Extract the [x, y] coordinate from the center of the cell holding the provided text.  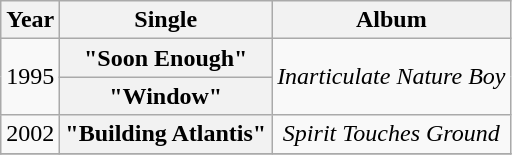
"Soon Enough" [166, 58]
Single [166, 20]
1995 [30, 77]
"Building Atlantis" [166, 134]
2002 [30, 134]
Inarticulate Nature Boy [392, 77]
Year [30, 20]
"Window" [166, 96]
Spirit Touches Ground [392, 134]
Album [392, 20]
